Output the [x, y] coordinate of the center of the cell containing the given text.  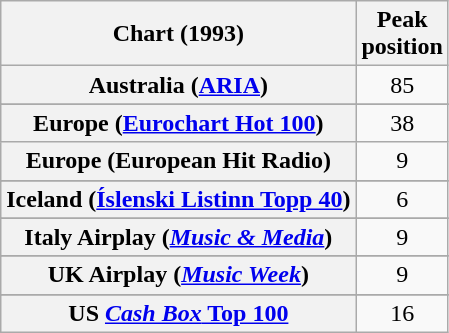
6 [402, 199]
16 [402, 313]
Australia (ARIA) [178, 85]
Iceland (Íslenski Listinn Topp 40) [178, 199]
Chart (1993) [178, 34]
Italy Airplay (Music & Media) [178, 237]
Europe (European Hit Radio) [178, 161]
UK Airplay (Music Week) [178, 275]
Europe (Eurochart Hot 100) [178, 123]
38 [402, 123]
Peakposition [402, 34]
US Cash Box Top 100 [178, 313]
85 [402, 85]
